Scan for the cell matching the given text and deliver its (x, y) coordinate at center. 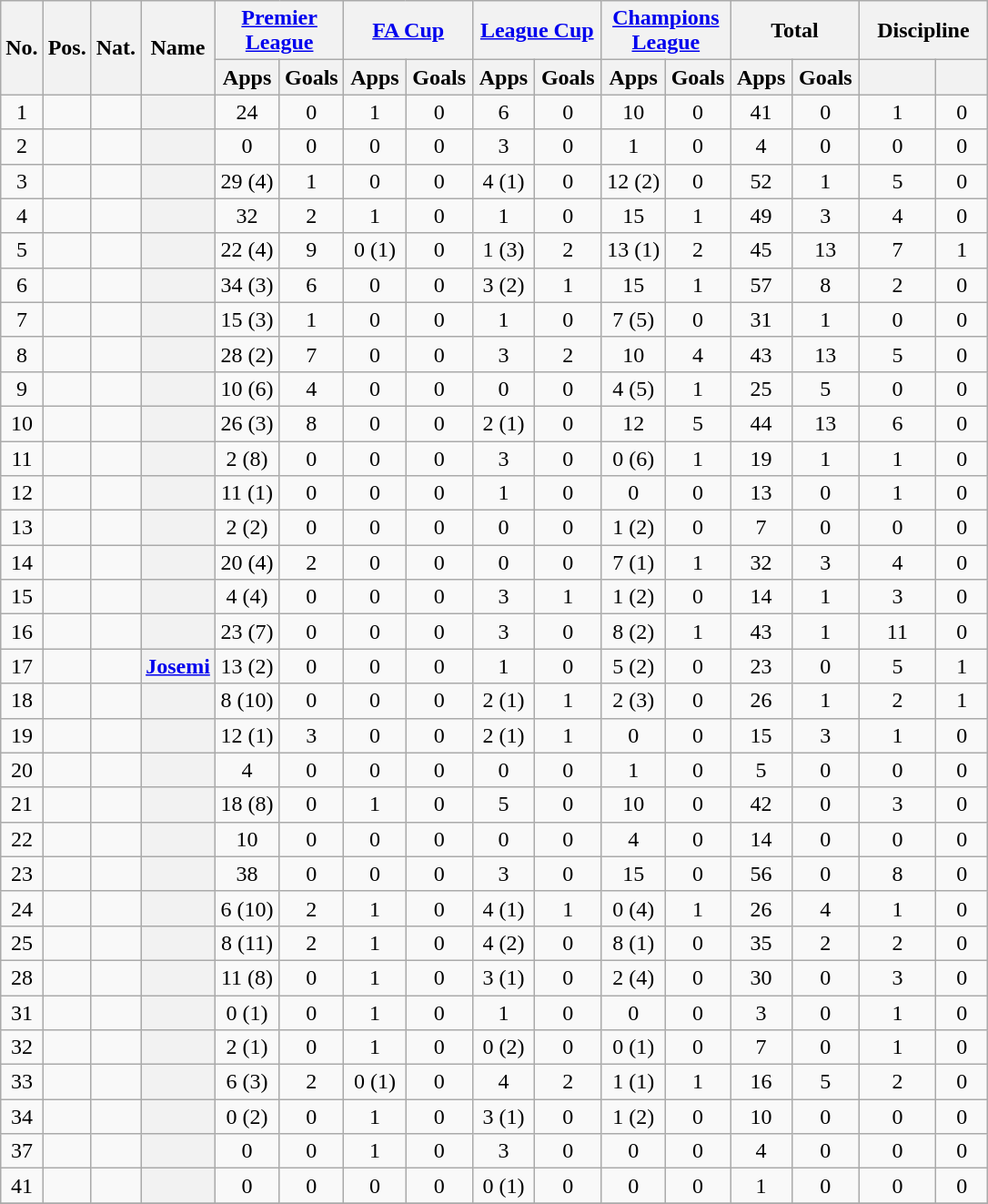
5 (2) (633, 666)
6 (10) (247, 908)
45 (761, 250)
29 (4) (247, 181)
49 (761, 216)
4 (4) (247, 597)
Discipline (923, 31)
6 (3) (247, 1082)
37 (22, 1151)
Pos. (67, 47)
FA Cup (408, 31)
8 (2) (633, 632)
22 (4) (247, 250)
Total (795, 31)
11 (1) (247, 493)
Josemi (178, 666)
42 (761, 804)
12 (2) (633, 181)
38 (247, 874)
Nat. (116, 47)
1 (1) (633, 1082)
33 (22, 1082)
28 (22, 977)
21 (22, 804)
57 (761, 285)
44 (761, 423)
13 (1) (633, 250)
34 (3) (247, 285)
2 (2) (247, 528)
3 (2) (503, 285)
No. (22, 47)
8 (1) (633, 943)
20 (4) (247, 562)
26 (3) (247, 423)
0 (6) (633, 458)
18 (8) (247, 804)
2 (8) (247, 458)
0 (4) (633, 908)
52 (761, 181)
13 (2) (247, 666)
7 (1) (633, 562)
56 (761, 874)
11 (8) (247, 977)
12 (1) (247, 735)
League Cup (537, 31)
34 (22, 1117)
23 (7) (247, 632)
17 (22, 666)
Champions League (666, 31)
28 (2) (247, 354)
Name (178, 47)
7 (5) (633, 319)
4 (5) (633, 389)
20 (22, 770)
8 (11) (247, 943)
22 (22, 839)
30 (761, 977)
15 (3) (247, 319)
2 (4) (633, 977)
8 (10) (247, 701)
1 (3) (503, 250)
Premier League (279, 31)
10 (6) (247, 389)
2 (3) (633, 701)
18 (22, 701)
35 (761, 943)
4 (2) (503, 943)
